Capture the cell that displays the provided text and extract its (X, Y) central coordinate. 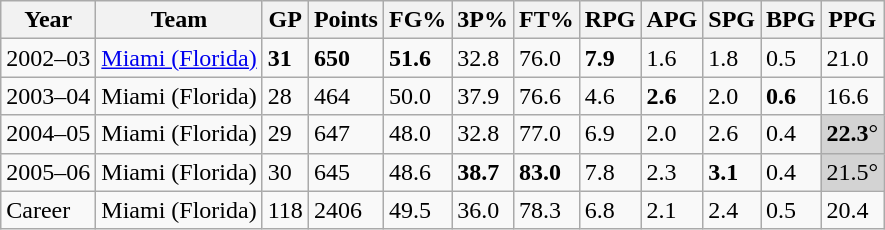
6.8 (610, 210)
20.4 (852, 210)
645 (346, 172)
76.0 (547, 58)
Year (48, 20)
4.6 (610, 96)
37.9 (483, 96)
3P% (483, 20)
49.5 (417, 210)
36.0 (483, 210)
21.0 (852, 58)
2003–04 (48, 96)
FT% (547, 20)
464 (346, 96)
RPG (610, 20)
16.6 (852, 96)
51.6 (417, 58)
647 (346, 134)
2.1 (672, 210)
31 (285, 58)
28 (285, 96)
83.0 (547, 172)
7.9 (610, 58)
2005–06 (48, 172)
SPG (732, 20)
6.9 (610, 134)
1.8 (732, 58)
76.6 (547, 96)
21.5° (852, 172)
Career (48, 210)
30 (285, 172)
50.0 (417, 96)
Points (346, 20)
GP (285, 20)
APG (672, 20)
2.3 (672, 172)
29 (285, 134)
0.6 (791, 96)
7.8 (610, 172)
2004–05 (48, 134)
48.0 (417, 134)
FG% (417, 20)
78.3 (547, 210)
650 (346, 58)
77.0 (547, 134)
22.3° (852, 134)
38.7 (483, 172)
118 (285, 210)
2406 (346, 210)
Team (179, 20)
BPG (791, 20)
2002–03 (48, 58)
48.6 (417, 172)
PPG (852, 20)
3.1 (732, 172)
2.4 (732, 210)
1.6 (672, 58)
